Pinpoint the cell where the given text exists, returning its (X, Y) midpoint coordinate. 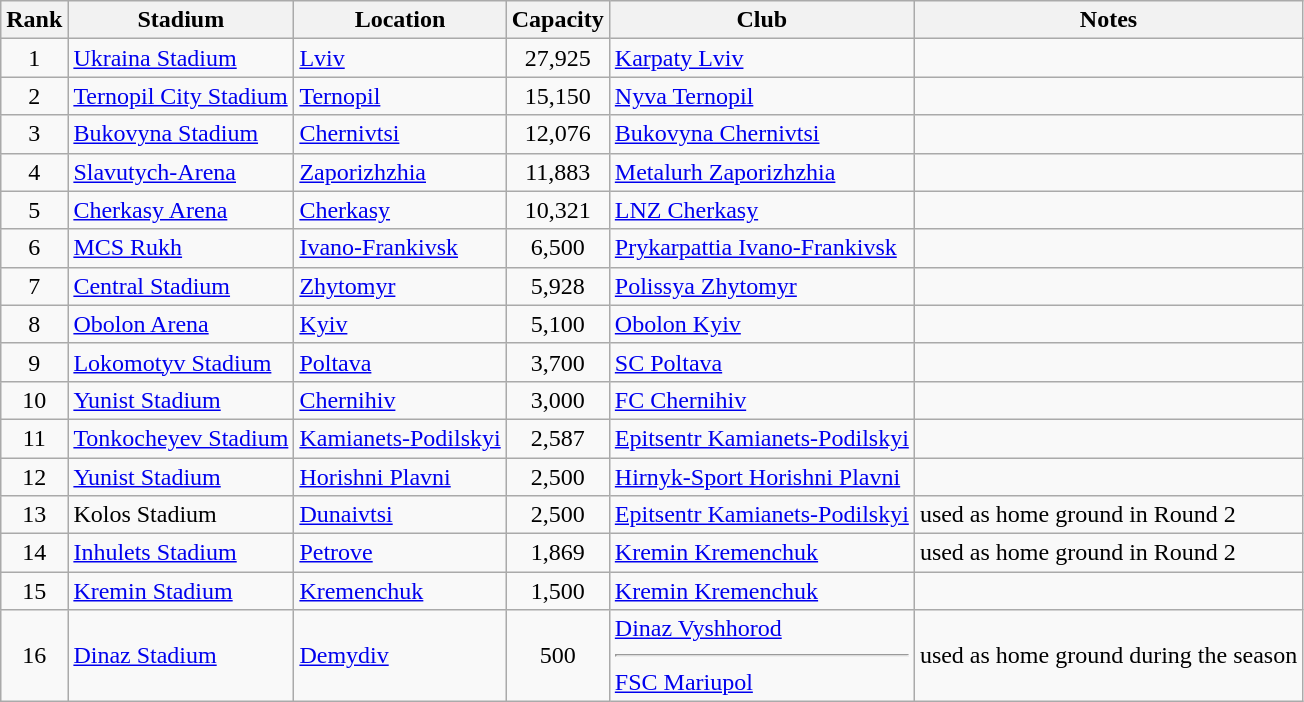
used as home ground during the season (1108, 656)
MCS Rukh (181, 248)
Bukovyna Stadium (181, 134)
Kamianets-Podilskyi (400, 438)
27,925 (558, 58)
1,869 (558, 553)
Cherkasy (400, 210)
15 (34, 591)
Zhytomyr (400, 286)
2,587 (558, 438)
5,100 (558, 324)
1 (34, 58)
Ukraina Stadium (181, 58)
Horishni Plavni (400, 477)
10,321 (558, 210)
Nyva Ternopil (762, 96)
10 (34, 400)
Prykarpattia Ivano-Frankivsk (762, 248)
Capacity (558, 20)
Cherkasy Arena (181, 210)
Rank (34, 20)
Obolon Arena (181, 324)
13 (34, 515)
7 (34, 286)
Ternopil (400, 96)
Polissya Zhytomyr (762, 286)
SC Poltava (762, 362)
11 (34, 438)
Kremin Stadium (181, 591)
Kyiv (400, 324)
Karpaty Lviv (762, 58)
Poltava (400, 362)
Chernihiv (400, 400)
Notes (1108, 20)
2 (34, 96)
6,500 (558, 248)
500 (558, 656)
1,500 (558, 591)
16 (34, 656)
14 (34, 553)
Inhulets Stadium (181, 553)
FC Chernihiv (762, 400)
15,150 (558, 96)
Metalurh Zaporizhzhia (762, 172)
3,700 (558, 362)
Petrove (400, 553)
Ternopil City Stadium (181, 96)
3,000 (558, 400)
11,883 (558, 172)
Lviv (400, 58)
12,076 (558, 134)
Chernivtsi (400, 134)
Dunaivtsi (400, 515)
Dinaz VyshhorodFSC Mariupol (762, 656)
Kolos Stadium (181, 515)
LNZ Cherkasy (762, 210)
Demydiv (400, 656)
Zaporizhzhia (400, 172)
Dinaz Stadium (181, 656)
Bukovyna Chernivtsi (762, 134)
5,928 (558, 286)
5 (34, 210)
Ivano-Frankivsk (400, 248)
Hirnyk-Sport Horishni Plavni (762, 477)
12 (34, 477)
3 (34, 134)
Central Stadium (181, 286)
9 (34, 362)
Kremenchuk (400, 591)
Slavutych-Arena (181, 172)
Lokomotyv Stadium (181, 362)
Location (400, 20)
Obolon Kyiv (762, 324)
Stadium (181, 20)
6 (34, 248)
Club (762, 20)
8 (34, 324)
4 (34, 172)
Tonkocheyev Stadium (181, 438)
